Extract the (x, y) coordinate from the center of the cell holding the provided text.  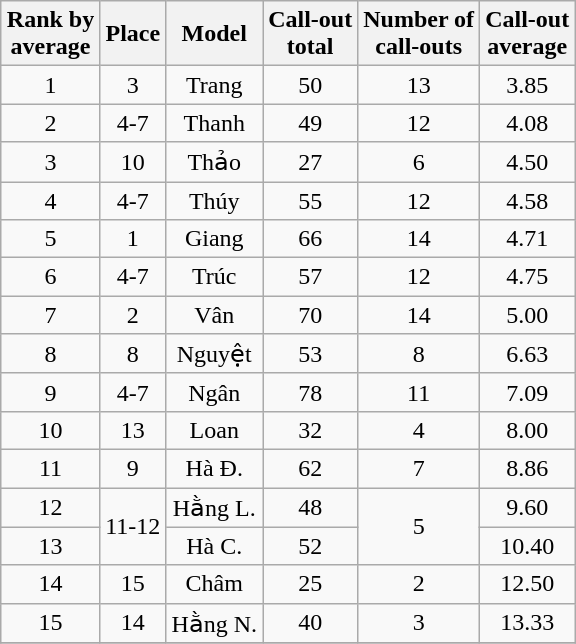
Thúy (214, 201)
8.00 (528, 430)
32 (310, 430)
Number ofcall-outs (419, 34)
49 (310, 123)
Call-outaverage (528, 34)
Giang (214, 239)
Loan (214, 430)
Call-outtotal (310, 34)
12.50 (528, 584)
Châm (214, 584)
53 (310, 354)
8.86 (528, 468)
Ngân (214, 392)
Hằng N. (214, 623)
Hà C. (214, 546)
Model (214, 34)
55 (310, 201)
Vân (214, 315)
78 (310, 392)
50 (310, 85)
48 (310, 508)
4.71 (528, 239)
57 (310, 277)
4.50 (528, 162)
7.09 (528, 392)
52 (310, 546)
40 (310, 623)
5.00 (528, 315)
Rank byaverage (50, 34)
6.63 (528, 354)
Nguyệt (214, 354)
Hà Đ. (214, 468)
13.33 (528, 623)
4.58 (528, 201)
4.75 (528, 277)
70 (310, 315)
9.60 (528, 508)
Trúc (214, 277)
Thanh (214, 123)
25 (310, 584)
4.08 (528, 123)
62 (310, 468)
27 (310, 162)
11-12 (133, 527)
66 (310, 239)
Trang (214, 85)
Hằng L. (214, 508)
Thảo (214, 162)
3.85 (528, 85)
10.40 (528, 546)
Place (133, 34)
